Pinpoint the cell where the given text exists, returning its [X, Y] midpoint coordinate. 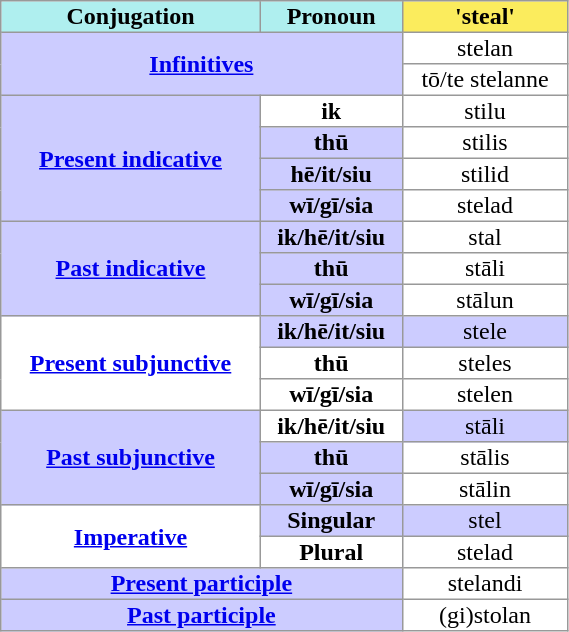
stilu [485, 111]
stel [485, 521]
(gi)stolan [485, 615]
Past indicative [131, 268]
stilid [485, 174]
stelandi [485, 584]
Past participle [202, 615]
Conjugation [131, 17]
stālun [485, 300]
Present indicative [131, 158]
Present participle [202, 584]
'steal' [485, 17]
Present subjunctive [131, 363]
stele [485, 332]
Infinitives [202, 64]
stālis [485, 458]
steles [485, 363]
Imperative [131, 536]
stelan [485, 48]
stal [485, 237]
stālin [485, 489]
Past subjunctive [131, 457]
Pronoun [331, 17]
Singular [331, 521]
stelen [485, 395]
ik [331, 111]
stilis [485, 143]
Plural [331, 552]
hē/it/siu [331, 174]
tō/te stelanne [485, 80]
